Pinpoint the cell where the given text exists, returning its [X, Y] midpoint coordinate. 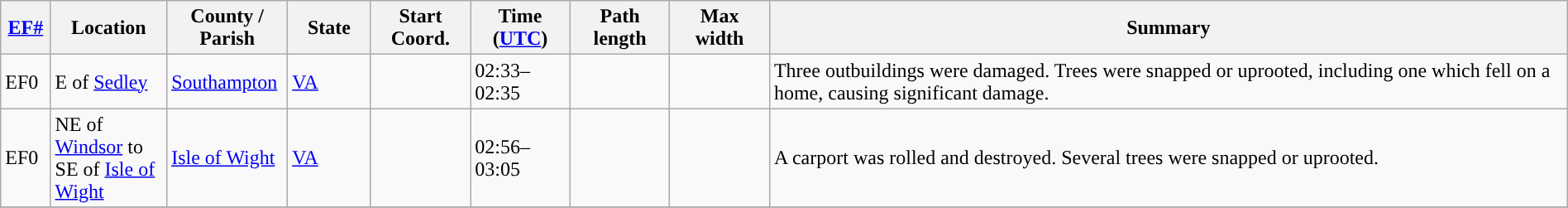
E of Sedley [109, 81]
Three outbuildings were damaged. Trees were snapped or uprooted, including one which fell on a home, causing significant damage. [1168, 81]
Path length [620, 28]
EF# [26, 28]
County / Parish [227, 28]
02:56–03:05 [521, 157]
Summary [1168, 28]
Start Coord. [420, 28]
Isle of Wight [227, 157]
A carport was rolled and destroyed. Several trees were snapped or uprooted. [1168, 157]
State [329, 28]
Southampton [227, 81]
Time (UTC) [521, 28]
02:33–02:35 [521, 81]
NE of Windsor to SE of Isle of Wight [109, 157]
Max width [719, 28]
Location [109, 28]
